Extract the (X, Y) coordinate from the center of the cell holding the provided text.  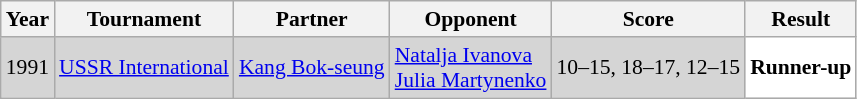
Tournament (144, 19)
Runner-up (800, 68)
USSR International (144, 68)
Opponent (471, 19)
Partner (312, 19)
Result (800, 19)
Score (648, 19)
Year (28, 19)
Kang Bok-seung (312, 68)
10–15, 18–17, 12–15 (648, 68)
Natalja Ivanova Julia Martynenko (471, 68)
1991 (28, 68)
